Find where the given text appears and provide that cell's center as [X, Y] coordinate. 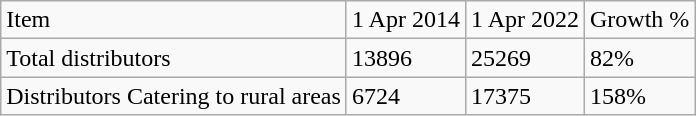
25269 [524, 58]
82% [640, 58]
Distributors Catering to rural areas [174, 96]
Item [174, 20]
158% [640, 96]
13896 [406, 58]
17375 [524, 96]
1 Apr 2022 [524, 20]
6724 [406, 96]
1 Apr 2014 [406, 20]
Growth % [640, 20]
Total distributors [174, 58]
